Search for the cell housing the specified text and yield its (X, Y) center coordinate. 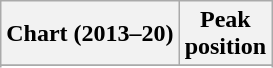
Peakposition (225, 34)
Chart (2013–20) (90, 34)
